Pinpoint the cell where the given text exists, returning its (X, Y) midpoint coordinate. 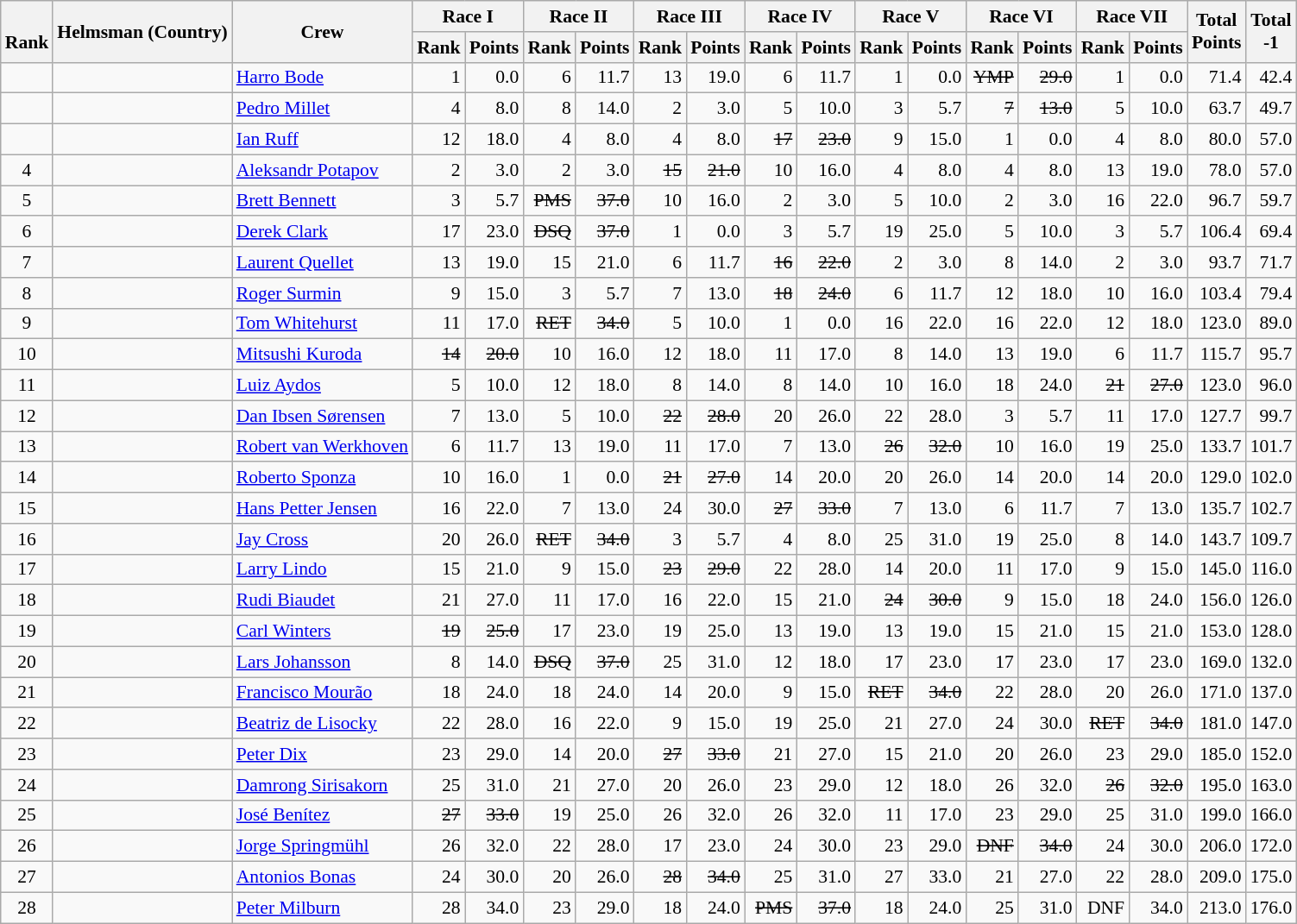
Total Points (1217, 31)
Race IV (800, 16)
Race V (910, 16)
147.0 (1272, 724)
69.4 (1272, 232)
63.7 (1217, 109)
126.0 (1272, 600)
78.0 (1217, 170)
Hans Petter Jensen (323, 508)
96.0 (1272, 386)
175.0 (1272, 877)
Jay Cross (323, 539)
127.7 (1217, 416)
Laurent Quellet (323, 262)
Rudi Biaudet (323, 600)
169.0 (1217, 662)
185.0 (1217, 754)
115.7 (1217, 355)
176.0 (1272, 908)
103.4 (1217, 293)
152.0 (1272, 754)
Mitsushi Kuroda (323, 355)
166.0 (1272, 815)
99.7 (1272, 416)
153.0 (1217, 632)
213.0 (1217, 908)
Tom Whitehurst (323, 324)
Francisco Mourão (323, 693)
137.0 (1272, 693)
71.7 (1272, 262)
Peter Milburn (323, 908)
Larry Lindo (323, 569)
172.0 (1272, 846)
Aleksandr Potapov (323, 170)
116.0 (1272, 569)
Brett Bennett (323, 201)
135.7 (1217, 508)
Roberto Sponza (323, 478)
102.0 (1272, 478)
Pedro Millet (323, 109)
42.4 (1272, 78)
93.7 (1217, 262)
195.0 (1217, 785)
156.0 (1217, 600)
109.7 (1272, 539)
Race VI (1021, 16)
199.0 (1217, 815)
143.7 (1217, 539)
163.0 (1272, 785)
Carl Winters (323, 632)
José Benítez (323, 815)
132.0 (1272, 662)
Dan Ibsen Sørensen (323, 416)
Race I (468, 16)
Roger Surmin (323, 293)
145.0 (1217, 569)
Antonios Bonas (323, 877)
Helmsman (Country) (142, 31)
128.0 (1272, 632)
Total-1 (1272, 31)
Race II (578, 16)
Robert van Werkhoven (323, 447)
Peter Dix (323, 754)
209.0 (1217, 877)
YMP (992, 78)
Lars Johansson (323, 662)
Damrong Sirisakorn (323, 785)
Jorge Springmühl (323, 846)
181.0 (1217, 724)
Luiz Aydos (323, 386)
59.7 (1272, 201)
49.7 (1272, 109)
Derek Clark (323, 232)
133.7 (1217, 447)
129.0 (1217, 478)
Race III (689, 16)
171.0 (1217, 693)
206.0 (1217, 846)
106.4 (1217, 232)
96.7 (1217, 201)
Beatriz de Lisocky (323, 724)
Race VII (1132, 16)
79.4 (1272, 293)
95.7 (1272, 355)
Harro Bode (323, 78)
102.7 (1272, 508)
71.4 (1217, 78)
89.0 (1272, 324)
Ian Ruff (323, 140)
Crew (323, 31)
80.0 (1217, 140)
101.7 (1272, 447)
